Locate the cell with the specified text and output its (X, Y) center coordinate. 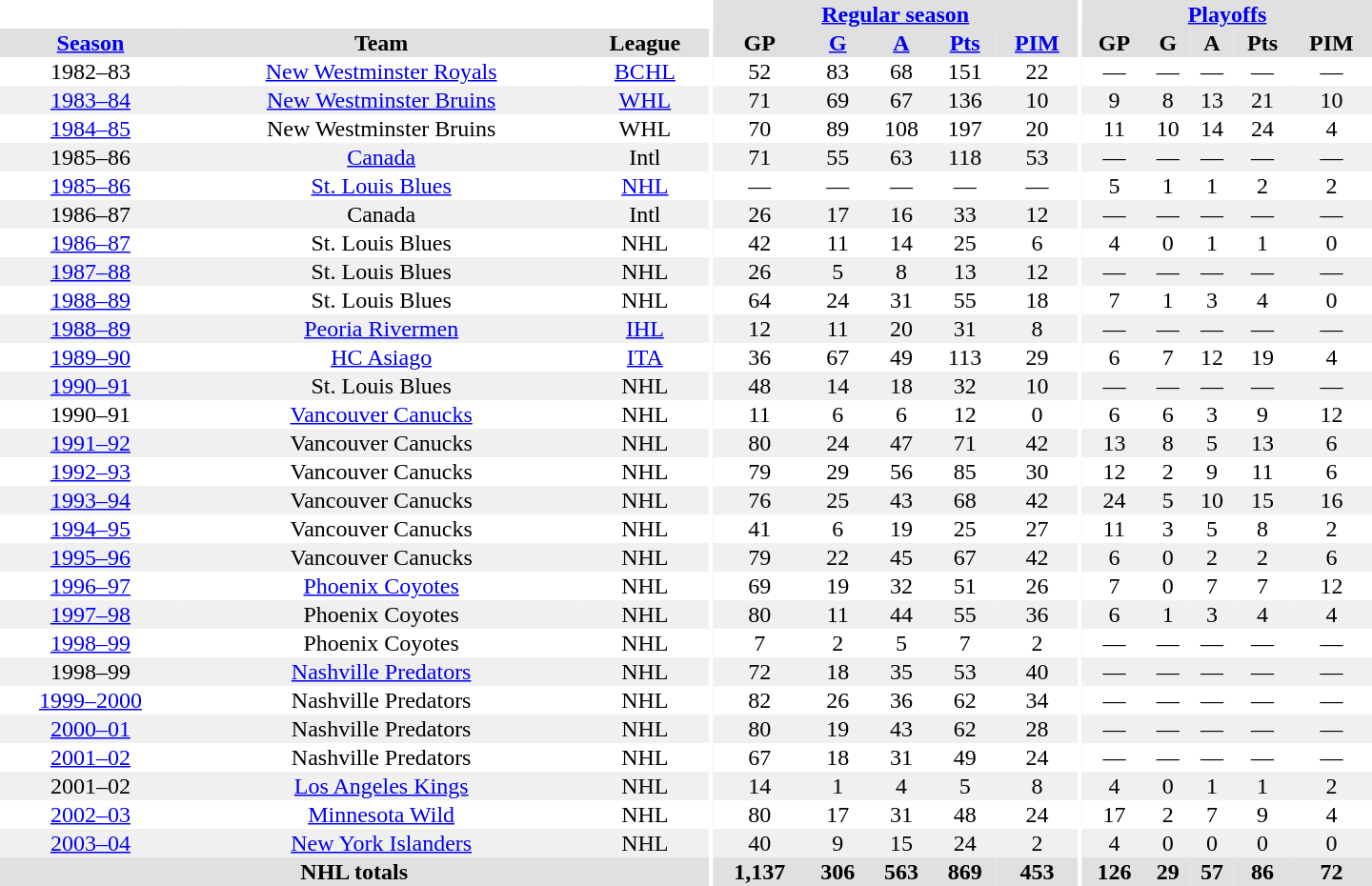
56 (901, 472)
136 (964, 100)
2002–03 (91, 815)
1999–2000 (91, 700)
76 (758, 500)
2003–04 (91, 843)
Playoffs (1227, 14)
34 (1037, 700)
21 (1262, 100)
League (644, 43)
70 (758, 129)
1989–90 (91, 357)
86 (1262, 872)
1993–94 (91, 500)
453 (1037, 872)
BCHL (644, 71)
869 (964, 872)
1982–83 (91, 71)
IHL (644, 329)
Peoria Rivermen (381, 329)
113 (964, 357)
1994–95 (91, 529)
30 (1037, 472)
ITA (644, 357)
82 (758, 700)
1997–98 (91, 614)
83 (838, 71)
Minnesota Wild (381, 815)
563 (901, 872)
1984–85 (91, 129)
126 (1115, 872)
64 (758, 300)
52 (758, 71)
New York Islanders (381, 843)
Regular season (896, 14)
41 (758, 529)
Team (381, 43)
118 (964, 157)
45 (901, 557)
33 (964, 214)
44 (901, 614)
47 (901, 443)
57 (1212, 872)
2000–01 (91, 729)
1992–93 (91, 472)
27 (1037, 529)
1995–96 (91, 557)
1991–92 (91, 443)
Season (91, 43)
28 (1037, 729)
1987–88 (91, 272)
63 (901, 157)
1996–97 (91, 586)
197 (964, 129)
HC Asiago (381, 357)
306 (838, 872)
Los Angeles Kings (381, 786)
51 (964, 586)
108 (901, 129)
85 (964, 472)
New Westminster Royals (381, 71)
151 (964, 71)
35 (901, 672)
1,137 (758, 872)
89 (838, 129)
1983–84 (91, 100)
NHL totals (354, 872)
